Detect which cell encompasses the target text, then output its (x, y) center coordinate. 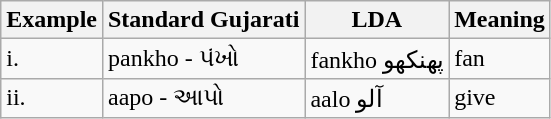
aalo آلو (377, 98)
i. (52, 59)
pankho - પંખો (203, 59)
aapo - આપો (203, 98)
fankho پھنکھو (377, 59)
ii. (52, 98)
LDA (377, 20)
Example (52, 20)
Meaning (500, 20)
give (500, 98)
fan (500, 59)
Standard Gujarati (203, 20)
